Search for the cell housing the specified text and yield its (X, Y) center coordinate. 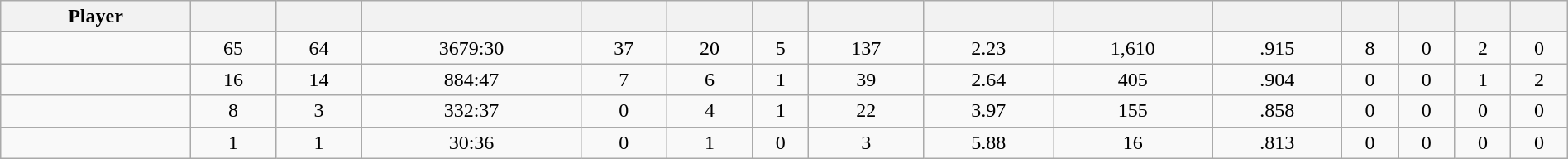
14 (319, 79)
332:37 (471, 111)
884:47 (471, 79)
155 (1133, 111)
6 (710, 79)
65 (233, 48)
37 (624, 48)
3.97 (989, 111)
5.88 (989, 142)
1,610 (1133, 48)
Player (96, 17)
2.64 (989, 79)
7 (624, 79)
4 (710, 111)
.904 (1277, 79)
405 (1133, 79)
.858 (1277, 111)
64 (319, 48)
.915 (1277, 48)
39 (867, 79)
3679:30 (471, 48)
20 (710, 48)
137 (867, 48)
22 (867, 111)
5 (781, 48)
.813 (1277, 142)
2.23 (989, 48)
30:36 (471, 142)
